Scan for the cell matching the given text and deliver its [x, y] coordinate at center. 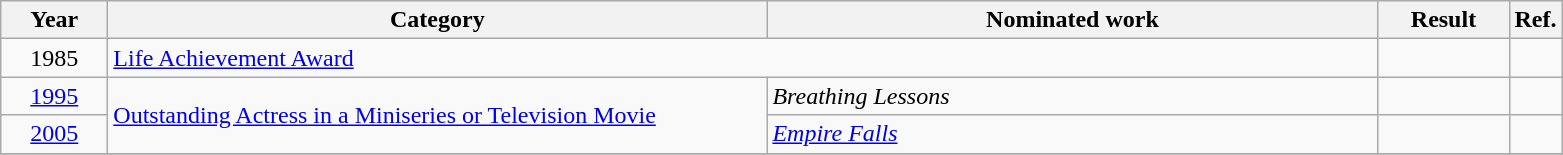
Year [54, 20]
1995 [54, 96]
2005 [54, 134]
Ref. [1536, 20]
Result [1444, 20]
Empire Falls [1072, 134]
Nominated work [1072, 20]
Life Achievement Award [743, 58]
Breathing Lessons [1072, 96]
Category [438, 20]
1985 [54, 58]
Outstanding Actress in a Miniseries or Television Movie [438, 115]
